Pinpoint the cell where the given text exists, returning its (X, Y) midpoint coordinate. 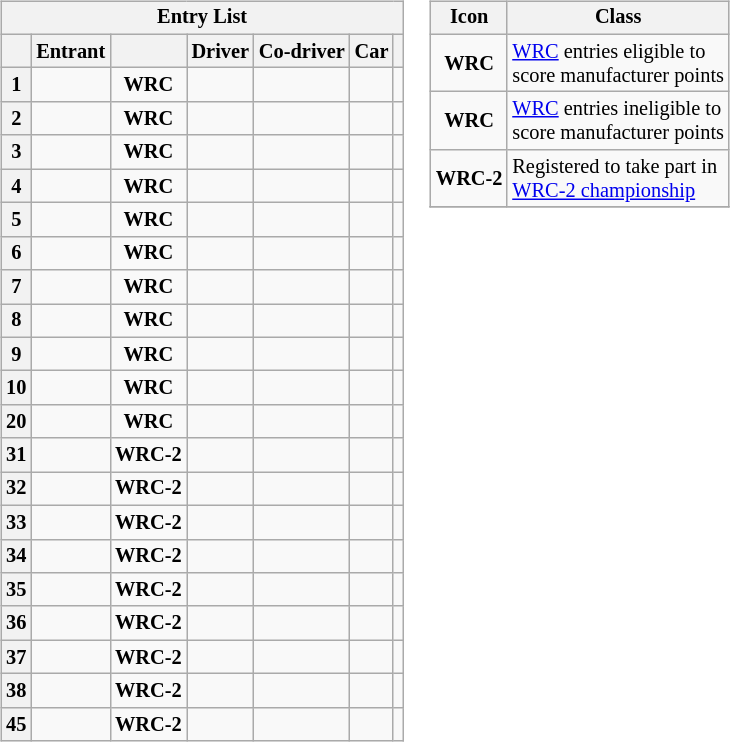
31 (16, 455)
9 (16, 354)
37 (16, 657)
2 (16, 119)
20 (16, 422)
WRC entries eligible toscore manufacturer points (618, 63)
35 (16, 590)
Entry List (202, 18)
45 (16, 724)
1 (16, 85)
Class (618, 18)
Registered to take part inWRC-2 championship (618, 179)
38 (16, 691)
10 (16, 388)
Co-driver (302, 51)
36 (16, 623)
32 (16, 489)
7 (16, 287)
3 (16, 152)
Entrant (70, 51)
WRC entries ineligible toscore manufacturer points (618, 121)
Icon (469, 18)
Car (372, 51)
33 (16, 522)
Driver (220, 51)
6 (16, 253)
5 (16, 220)
34 (16, 556)
8 (16, 321)
4 (16, 186)
